Find where the given text appears and provide that cell's center as (x, y) coordinate. 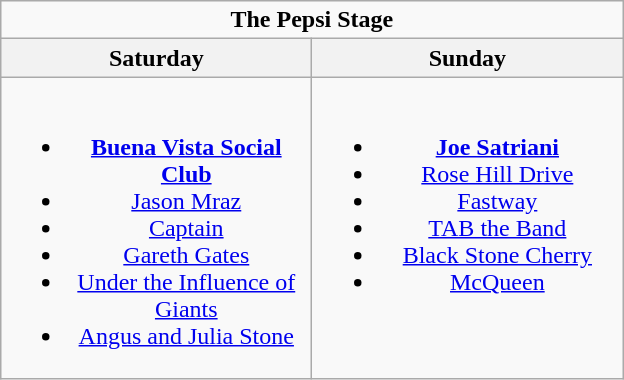
Sunday (468, 58)
Saturday (156, 58)
The Pepsi Stage (312, 20)
Joe SatrianiRose Hill DriveFastwayTAB the BandBlack Stone CherryMcQueen (468, 228)
Buena Vista Social ClubJason MrazCaptainGareth GatesUnder the Influence of GiantsAngus and Julia Stone (156, 228)
